Return the [X, Y] coordinate for the center point of the cell that contains the specified text.  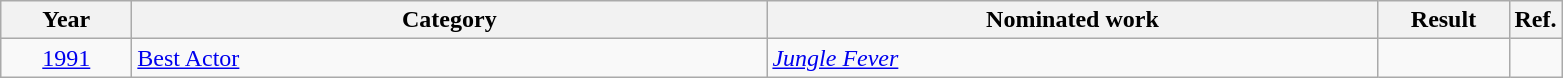
Year [66, 20]
Category [450, 20]
Jungle Fever [1072, 58]
Ref. [1536, 20]
Best Actor [450, 58]
Result [1444, 20]
1991 [66, 58]
Nominated work [1072, 20]
